Extract the (x, y) coordinate from the center of the cell holding the provided text.  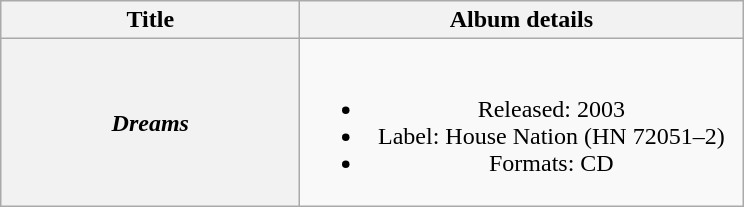
Album details (522, 20)
Dreams (150, 122)
Title (150, 20)
Released: 2003Label: House Nation (HN 72051–2)Formats: CD (522, 122)
